Detect which cell encompasses the target text, then output its (x, y) center coordinate. 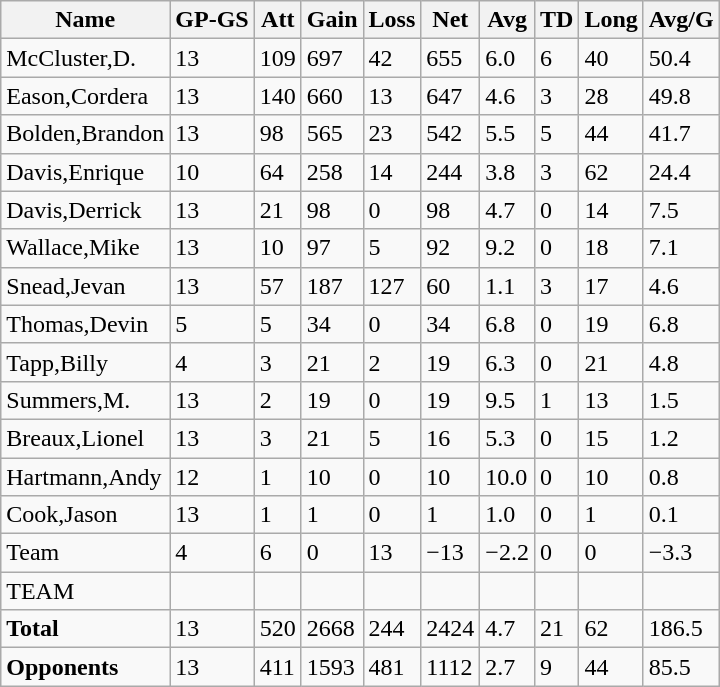
Avg/G (681, 20)
28 (611, 96)
1112 (450, 667)
Avg (508, 20)
1.1 (508, 286)
0.8 (681, 477)
Loss (392, 20)
9.5 (508, 400)
1.0 (508, 515)
97 (332, 248)
1593 (332, 667)
411 (278, 667)
Wallace,Mike (86, 248)
3.8 (508, 172)
0.1 (681, 515)
49.8 (681, 96)
5.5 (508, 134)
647 (450, 96)
258 (332, 172)
GP-GS (212, 20)
5.3 (508, 438)
McCluster,D. (86, 58)
697 (332, 58)
481 (392, 667)
565 (332, 134)
57 (278, 286)
Cook,Jason (86, 515)
Tapp,Billy (86, 362)
4.8 (681, 362)
187 (332, 286)
50.4 (681, 58)
Att (278, 20)
Snead,Jevan (86, 286)
Thomas,Devin (86, 324)
7.1 (681, 248)
12 (212, 477)
655 (450, 58)
Net (450, 20)
1.2 (681, 438)
Opponents (86, 667)
Total (86, 629)
Bolden,Brandon (86, 134)
Davis,Derrick (86, 210)
Breaux,Lionel (86, 438)
64 (278, 172)
Team (86, 553)
Gain (332, 20)
42 (392, 58)
140 (278, 96)
24.4 (681, 172)
18 (611, 248)
−13 (450, 553)
6.3 (508, 362)
2424 (450, 629)
2.7 (508, 667)
542 (450, 134)
85.5 (681, 667)
Eason,Cordera (86, 96)
60 (450, 286)
16 (450, 438)
Hartmann,Andy (86, 477)
92 (450, 248)
186.5 (681, 629)
Long (611, 20)
127 (392, 286)
15 (611, 438)
−3.3 (681, 553)
40 (611, 58)
520 (278, 629)
1.5 (681, 400)
TD (556, 20)
Name (86, 20)
TEAM (86, 591)
−2.2 (508, 553)
9 (556, 667)
7.5 (681, 210)
660 (332, 96)
Summers,M. (86, 400)
6.0 (508, 58)
23 (392, 134)
41.7 (681, 134)
109 (278, 58)
2668 (332, 629)
10.0 (508, 477)
17 (611, 286)
Davis,Enrique (86, 172)
9.2 (508, 248)
